Return [x, y] of the center of cell containing provided text 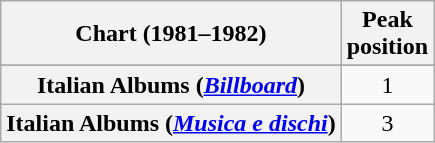
Italian Albums (Billboard) [171, 85]
1 [387, 85]
3 [387, 123]
Peakposition [387, 34]
Chart (1981–1982) [171, 34]
Italian Albums (Musica e dischi) [171, 123]
